Detect which cell encompasses the target text, then output its (x, y) center coordinate. 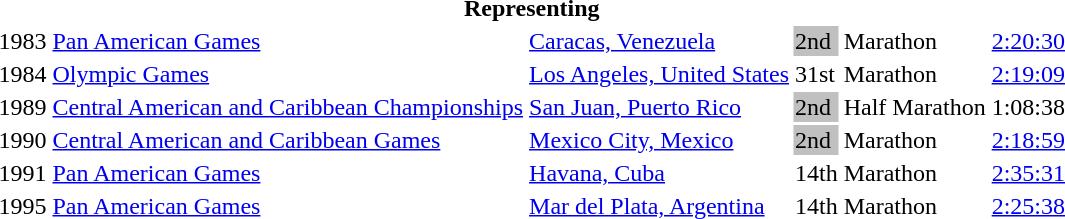
Los Angeles, United States (660, 74)
31st (817, 74)
Olympic Games (288, 74)
Half Marathon (914, 107)
Central American and Caribbean Games (288, 140)
Caracas, Venezuela (660, 41)
San Juan, Puerto Rico (660, 107)
Central American and Caribbean Championships (288, 107)
14th (817, 173)
Havana, Cuba (660, 173)
Mexico City, Mexico (660, 140)
